Find where the given text appears and provide that cell's center as (X, Y) coordinate. 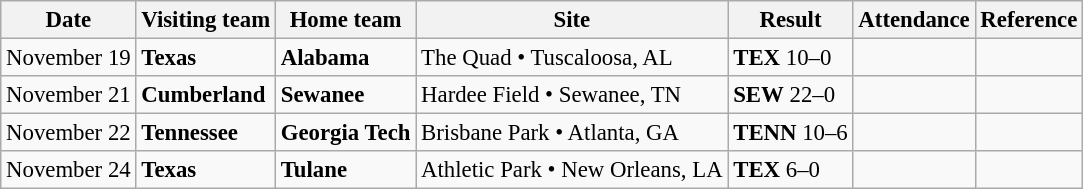
Reference (1029, 20)
November 22 (68, 133)
November 21 (68, 95)
Visiting team (206, 20)
Sewanee (345, 95)
TEX 6–0 (790, 170)
Brisbane Park • Atlanta, GA (572, 133)
TEX 10–0 (790, 58)
Tennessee (206, 133)
Cumberland (206, 95)
Athletic Park • New Orleans, LA (572, 170)
November 24 (68, 170)
Site (572, 20)
TENN 10–6 (790, 133)
November 19 (68, 58)
Date (68, 20)
Alabama (345, 58)
Attendance (914, 20)
Home team (345, 20)
Hardee Field • Sewanee, TN (572, 95)
The Quad • Tuscaloosa, AL (572, 58)
Result (790, 20)
Georgia Tech (345, 133)
Tulane (345, 170)
SEW 22–0 (790, 95)
